Capture the cell that displays the provided text and extract its [X, Y] central coordinate. 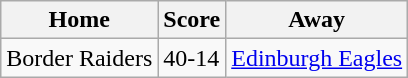
40-14 [192, 58]
Edinburgh Eagles [317, 58]
Away [317, 20]
Home [80, 20]
Border Raiders [80, 58]
Score [192, 20]
